Identify which cell holds the provided text, then report its [x, y] central coordinate. 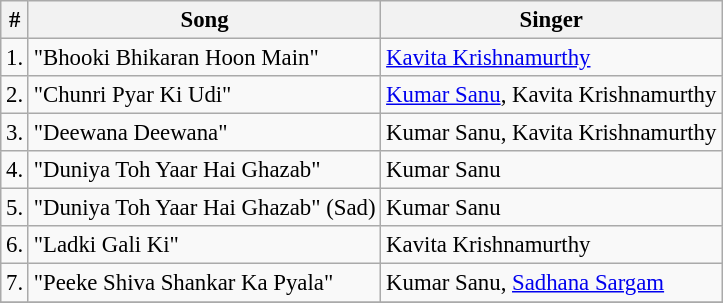
2. [15, 95]
"Deewana Deewana" [204, 133]
3. [15, 133]
"Ladki Gali Ki" [204, 245]
7. [15, 283]
Kumar Sanu, Sadhana Sargam [552, 283]
"Duniya Toh Yaar Hai Ghazab" (Sad) [204, 208]
1. [15, 58]
Singer [552, 20]
"Peeke Shiva Shankar Ka Pyala" [204, 283]
5. [15, 208]
# [15, 20]
4. [15, 170]
"Chunri Pyar Ki Udi" [204, 95]
"Duniya Toh Yaar Hai Ghazab" [204, 170]
6. [15, 245]
"Bhooki Bhikaran Hoon Main" [204, 58]
Song [204, 20]
